Identify which cell holds the provided text, then report its [x, y] central coordinate. 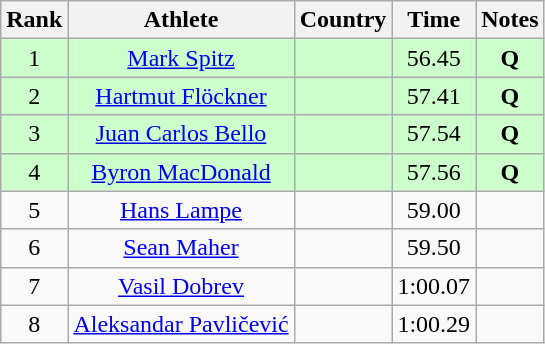
Hartmut Flöckner [181, 96]
Hans Lampe [181, 210]
Athlete [181, 20]
6 [34, 248]
Juan Carlos Bello [181, 134]
Vasil Dobrev [181, 286]
1:00.07 [434, 286]
59.50 [434, 248]
Sean Maher [181, 248]
57.41 [434, 96]
7 [34, 286]
5 [34, 210]
56.45 [434, 58]
4 [34, 172]
Notes [510, 20]
Country [343, 20]
2 [34, 96]
Time [434, 20]
59.00 [434, 210]
3 [34, 134]
1 [34, 58]
8 [34, 324]
Rank [34, 20]
57.54 [434, 134]
Aleksandar Pavličević [181, 324]
Byron MacDonald [181, 172]
Mark Spitz [181, 58]
57.56 [434, 172]
1:00.29 [434, 324]
